Locate the cell with the specified text and output its (X, Y) center coordinate. 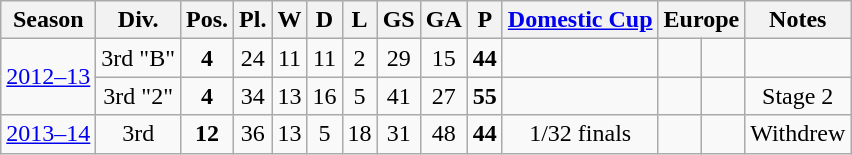
3rd "B" (138, 58)
41 (398, 96)
15 (444, 58)
W (290, 20)
L (360, 20)
55 (484, 96)
D (324, 20)
Stage 2 (798, 96)
16 (324, 96)
12 (206, 134)
GA (444, 20)
24 (253, 58)
29 (398, 58)
3rd (138, 134)
Withdrew (798, 134)
48 (444, 134)
Notes (798, 20)
Pos. (206, 20)
3rd "2" (138, 96)
Domestic Cup (580, 20)
1/32 finals (580, 134)
34 (253, 96)
2 (360, 58)
Europe (702, 20)
31 (398, 134)
2012–13 (48, 77)
Season (48, 20)
Div. (138, 20)
18 (360, 134)
36 (253, 134)
Pl. (253, 20)
GS (398, 20)
27 (444, 96)
P (484, 20)
2013–14 (48, 134)
